Provide the [x, y] coordinate of the cell's center where the given text is located.  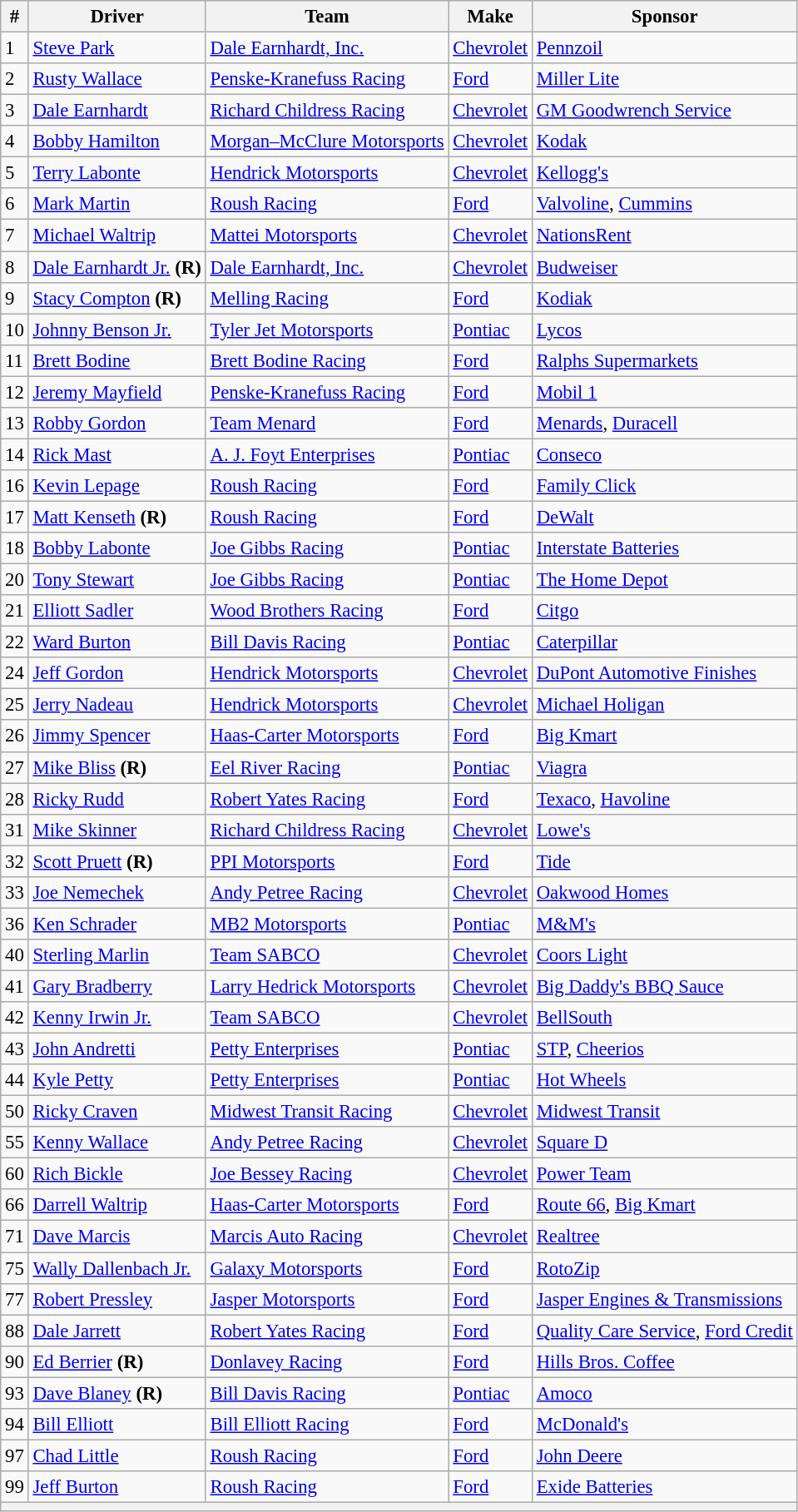
Menards, Duracell [664, 424]
Joe Bessey Racing [327, 1174]
66 [15, 1206]
5 [15, 173]
Lycos [664, 330]
Ricky Craven [116, 1112]
Big Kmart [664, 736]
97 [15, 1455]
Stacy Compton (R) [116, 298]
3 [15, 111]
Mike Bliss (R) [116, 767]
John Andretti [116, 1049]
20 [15, 580]
Oakwood Homes [664, 893]
Wally Dallenbach Jr. [116, 1268]
Mattei Motorsports [327, 235]
Mobil 1 [664, 392]
6 [15, 204]
17 [15, 517]
Dave Blaney (R) [116, 1393]
12 [15, 392]
Amoco [664, 1393]
Hot Wheels [664, 1080]
BellSouth [664, 1018]
Dale Earnhardt Jr. (R) [116, 267]
11 [15, 360]
A. J. Foyt Enterprises [327, 454]
Marcis Auto Racing [327, 1237]
Big Daddy's BBQ Sauce [664, 986]
Brett Bodine Racing [327, 360]
Kellogg's [664, 173]
Viagra [664, 767]
Ricky Rudd [116, 799]
28 [15, 799]
Matt Kenseth (R) [116, 517]
99 [15, 1487]
Power Team [664, 1174]
Melling Racing [327, 298]
75 [15, 1268]
16 [15, 486]
18 [15, 548]
Larry Hedrick Motorsports [327, 986]
Joe Nemechek [116, 893]
Darrell Waltrip [116, 1206]
21 [15, 611]
60 [15, 1174]
44 [15, 1080]
42 [15, 1018]
1 [15, 48]
Scott Pruett (R) [116, 861]
93 [15, 1393]
John Deere [664, 1455]
94 [15, 1425]
43 [15, 1049]
Mark Martin [116, 204]
32 [15, 861]
Steve Park [116, 48]
Square D [664, 1143]
NationsRent [664, 235]
Morgan–McClure Motorsports [327, 141]
22 [15, 642]
Elliott Sadler [116, 611]
Exide Batteries [664, 1487]
Kyle Petty [116, 1080]
Make [490, 17]
Rick Mast [116, 454]
Sterling Marlin [116, 955]
Citgo [664, 611]
2 [15, 79]
STP, Cheerios [664, 1049]
88 [15, 1331]
Valvoline, Cummins [664, 204]
MB2 Motorsports [327, 924]
Bill Elliott [116, 1425]
Coors Light [664, 955]
Brett Bodine [116, 360]
9 [15, 298]
Driver [116, 17]
Jerry Nadeau [116, 705]
Bobby Labonte [116, 548]
26 [15, 736]
Sponsor [664, 17]
Budweiser [664, 267]
Kevin Lepage [116, 486]
8 [15, 267]
55 [15, 1143]
Miller Lite [664, 79]
M&M's [664, 924]
Ward Burton [116, 642]
Eel River Racing [327, 767]
Dave Marcis [116, 1237]
Jimmy Spencer [116, 736]
Route 66, Big Kmart [664, 1206]
4 [15, 141]
Bill Elliott Racing [327, 1425]
Rusty Wallace [116, 79]
McDonald's [664, 1425]
Robert Pressley [116, 1299]
Johnny Benson Jr. [116, 330]
Jeff Gordon [116, 673]
Pennzoil [664, 48]
Quality Care Service, Ford Credit [664, 1331]
DuPont Automotive Finishes [664, 673]
Jasper Engines & Transmissions [664, 1299]
Gary Bradberry [116, 986]
41 [15, 986]
14 [15, 454]
10 [15, 330]
77 [15, 1299]
Tyler Jet Motorsports [327, 330]
Interstate Batteries [664, 548]
DeWalt [664, 517]
90 [15, 1361]
Kenny Wallace [116, 1143]
71 [15, 1237]
Jasper Motorsports [327, 1299]
Ken Schrader [116, 924]
# [15, 17]
Ralphs Supermarkets [664, 360]
Ed Berrier (R) [116, 1361]
13 [15, 424]
Terry Labonte [116, 173]
Wood Brothers Racing [327, 611]
Realtree [664, 1237]
Midwest Transit Racing [327, 1112]
The Home Depot [664, 580]
Kenny Irwin Jr. [116, 1018]
PPI Motorsports [327, 861]
Mike Skinner [116, 830]
50 [15, 1112]
Robby Gordon [116, 424]
Bobby Hamilton [116, 141]
Caterpillar [664, 642]
Midwest Transit [664, 1112]
GM Goodwrench Service [664, 111]
40 [15, 955]
Donlavey Racing [327, 1361]
RotoZip [664, 1268]
Tony Stewart [116, 580]
Chad Little [116, 1455]
31 [15, 830]
Dale Earnhardt [116, 111]
Team [327, 17]
Michael Holigan [664, 705]
Rich Bickle [116, 1174]
Tide [664, 861]
Kodiak [664, 298]
Family Click [664, 486]
Conseco [664, 454]
Dale Jarrett [116, 1331]
27 [15, 767]
25 [15, 705]
Galaxy Motorsports [327, 1268]
Lowe's [664, 830]
24 [15, 673]
7 [15, 235]
33 [15, 893]
Kodak [664, 141]
Team Menard [327, 424]
Jeremy Mayfield [116, 392]
36 [15, 924]
Texaco, Havoline [664, 799]
Jeff Burton [116, 1487]
Michael Waltrip [116, 235]
Hills Bros. Coffee [664, 1361]
